For the text-containing cell, return its midpoint in [X, Y] coordinate format. 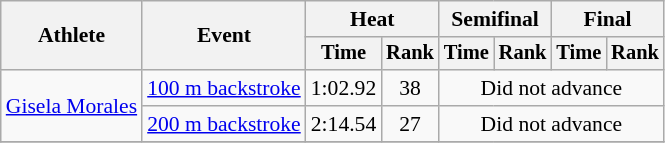
1:02.92 [344, 88]
38 [410, 88]
Event [224, 36]
Gisela Morales [72, 106]
Semifinal [495, 19]
27 [410, 124]
200 m backstroke [224, 124]
Athlete [72, 36]
Final [607, 19]
2:14.54 [344, 124]
100 m backstroke [224, 88]
Heat [372, 19]
